Detect which cell encompasses the target text, then output its (x, y) center coordinate. 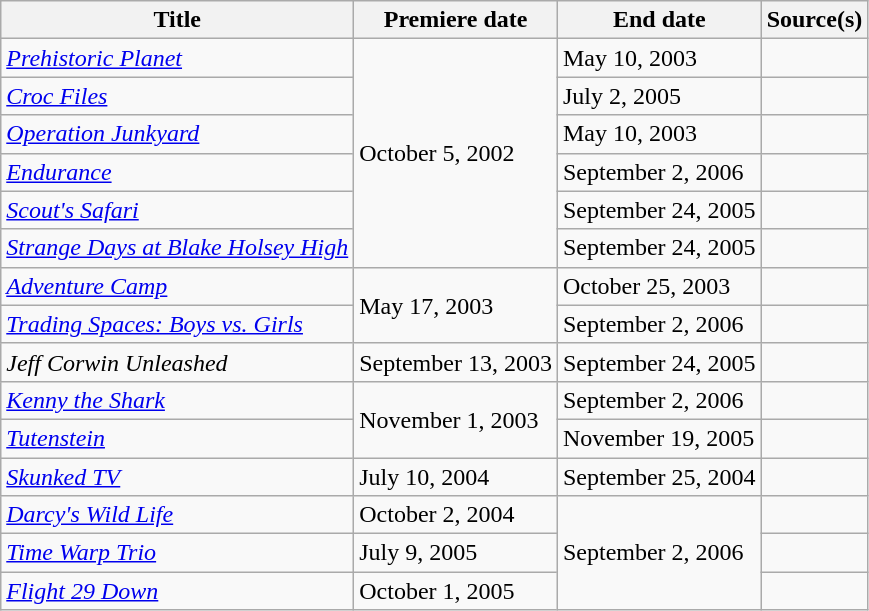
May 17, 2003 (456, 305)
Source(s) (814, 20)
Trading Spaces: Boys vs. Girls (178, 324)
Title (178, 20)
Scout's Safari (178, 210)
Adventure Camp (178, 286)
Jeff Corwin Unleashed (178, 362)
Prehistoric Planet (178, 58)
October 2, 2004 (456, 515)
July 9, 2005 (456, 553)
End date (659, 20)
November 19, 2005 (659, 438)
Kenny the Shark (178, 400)
Operation Junkyard (178, 134)
September 13, 2003 (456, 362)
Premiere date (456, 20)
July 10, 2004 (456, 477)
Darcy's Wild Life (178, 515)
October 5, 2002 (456, 153)
Tutenstein (178, 438)
Strange Days at Blake Holsey High (178, 248)
Croc Files (178, 96)
November 1, 2003 (456, 419)
September 25, 2004 (659, 477)
October 1, 2005 (456, 591)
Flight 29 Down (178, 591)
Skunked TV (178, 477)
Time Warp Trio (178, 553)
Endurance (178, 172)
October 25, 2003 (659, 286)
July 2, 2005 (659, 96)
